Locate the cell with the specified text and output its (x, y) center coordinate. 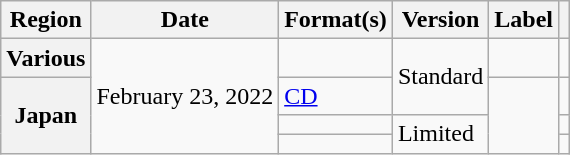
Date (185, 20)
Limited (440, 134)
Label (524, 20)
February 23, 2022 (185, 96)
Standard (440, 77)
Version (440, 20)
Japan (46, 115)
Various (46, 58)
Format(s) (336, 20)
CD (336, 96)
Region (46, 20)
